Extract the (x, y) coordinate from the center of the cell holding the provided text.  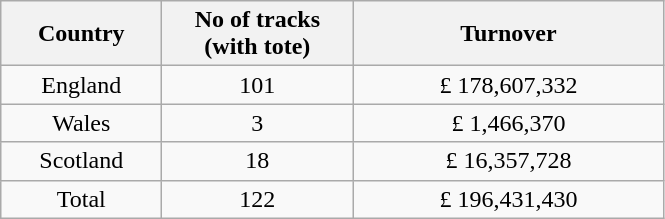
Country (82, 34)
Total (82, 199)
Wales (82, 123)
England (82, 85)
122 (258, 199)
Scotland (82, 161)
No of tracks(with tote) (258, 34)
£ 178,607,332 (508, 85)
£ 1,466,370 (508, 123)
18 (258, 161)
Turnover (508, 34)
101 (258, 85)
£ 196,431,430 (508, 199)
£ 16,357,728 (508, 161)
3 (258, 123)
